Capture the cell that displays the provided text and extract its (X, Y) central coordinate. 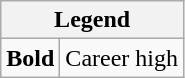
Career high (122, 58)
Bold (30, 58)
Legend (92, 20)
